Locate the cell with the specified text and output its [x, y] center coordinate. 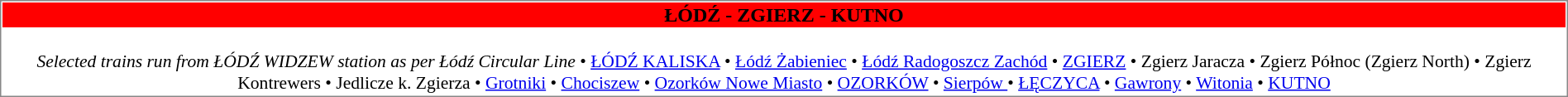
ŁÓDŹ - ZGIERZ - KUTNO [784, 15]
